Locate the cell with the specified text and output its (X, Y) center coordinate. 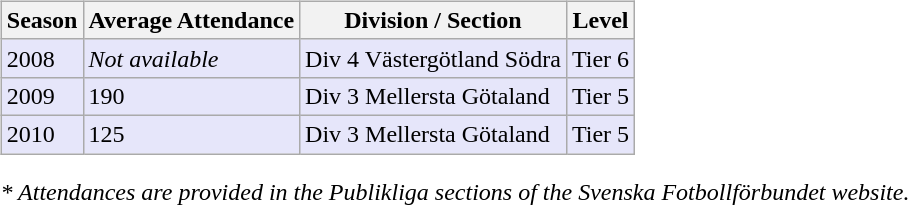
Season (42, 20)
125 (192, 134)
Tier 6 (600, 58)
Not available (192, 58)
2010 (42, 134)
2008 (42, 58)
190 (192, 96)
Level (600, 20)
Div 4 Västergötland Södra (434, 58)
Average Attendance (192, 20)
Division / Section (434, 20)
2009 (42, 96)
